Output the (x, y) coordinate of the center of the cell containing the given text.  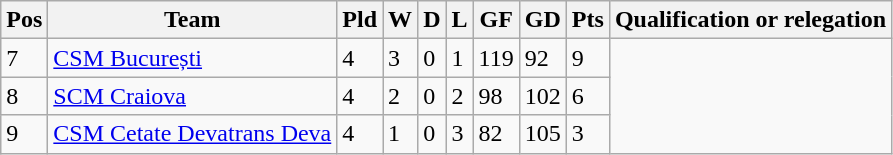
Pts (588, 20)
GD (542, 20)
Team (192, 20)
8 (24, 96)
Pos (24, 20)
Qualification or relegation (750, 20)
92 (542, 58)
D (432, 20)
W (400, 20)
82 (496, 134)
119 (496, 58)
L (460, 20)
SCM Craiova (192, 96)
98 (496, 96)
CSM Cetate Devatrans Deva (192, 134)
102 (542, 96)
CSM București (192, 58)
6 (588, 96)
GF (496, 20)
7 (24, 58)
Pld (360, 20)
105 (542, 134)
